Scan for the cell matching the given text and deliver its (x, y) coordinate at center. 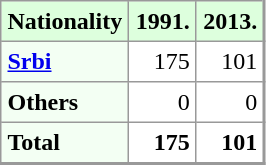
Nationality (65, 21)
Total (65, 142)
1991. (163, 21)
Others (65, 102)
Srbi (65, 61)
2013. (230, 21)
